Extract the [X, Y] coordinate from the center of the cell holding the provided text.  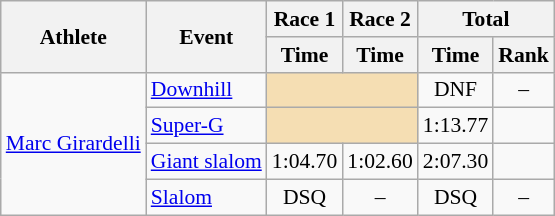
Slalom [206, 197]
Downhill [206, 90]
Super-G [206, 126]
1:04.70 [304, 162]
1:13.77 [456, 126]
DNF [456, 90]
Giant slalom [206, 162]
1:02.60 [380, 162]
Event [206, 36]
Athlete [74, 36]
Total [486, 19]
2:07.30 [456, 162]
Race 2 [380, 19]
Rank [524, 55]
Race 1 [304, 19]
Marc Girardelli [74, 143]
